Pinpoint the cell where the given text exists, returning its [X, Y] midpoint coordinate. 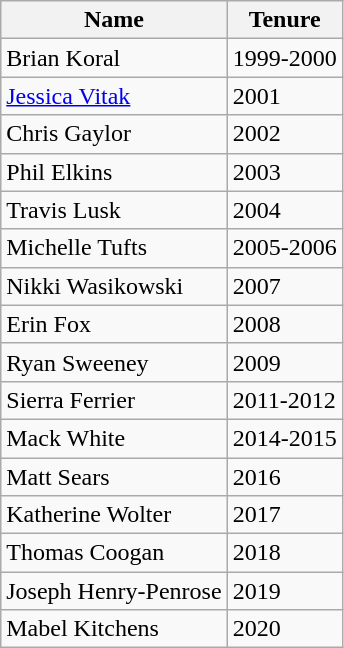
Michelle Tufts [114, 248]
Thomas Coogan [114, 553]
2014-2015 [284, 438]
2009 [284, 362]
Sierra Ferrier [114, 400]
Nikki Wasikowski [114, 286]
Name [114, 20]
2004 [284, 210]
2019 [284, 591]
2017 [284, 515]
2001 [284, 96]
2016 [284, 477]
2020 [284, 629]
Ryan Sweeney [114, 362]
2018 [284, 553]
2003 [284, 172]
2008 [284, 324]
2011-2012 [284, 400]
Chris Gaylor [114, 134]
2007 [284, 286]
Matt Sears [114, 477]
Joseph Henry-Penrose [114, 591]
2005-2006 [284, 248]
Erin Fox [114, 324]
1999-2000 [284, 58]
2002 [284, 134]
Jessica Vitak [114, 96]
Mack White [114, 438]
Brian Koral [114, 58]
Katherine Wolter [114, 515]
Tenure [284, 20]
Mabel Kitchens [114, 629]
Phil Elkins [114, 172]
Travis Lusk [114, 210]
